Capture the cell that displays the provided text and extract its (x, y) central coordinate. 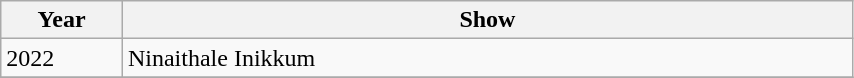
Year (62, 20)
2022 (62, 58)
Ninaithale Inikkum (487, 58)
Show (487, 20)
